Extract the [x, y] coordinate from the center of the cell holding the provided text.  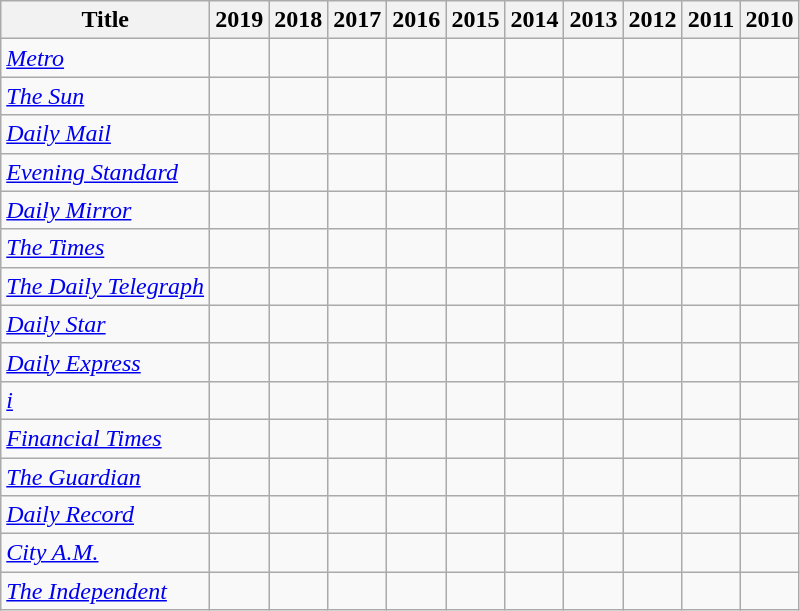
City A.M. [106, 553]
2015 [476, 20]
Daily Star [106, 324]
2018 [298, 20]
2013 [594, 20]
Daily Express [106, 362]
2014 [534, 20]
The Guardian [106, 477]
Evening Standard [106, 172]
2011 [711, 20]
Metro [106, 58]
Financial Times [106, 438]
Daily Mirror [106, 210]
2016 [416, 20]
The Times [106, 248]
The Independent [106, 591]
2019 [240, 20]
2017 [358, 20]
The Daily Telegraph [106, 286]
i [106, 400]
2012 [652, 20]
Daily Record [106, 515]
2010 [770, 20]
The Sun [106, 96]
Title [106, 20]
Daily Mail [106, 134]
